Find where the given text appears and provide that cell's center as (X, Y) coordinate. 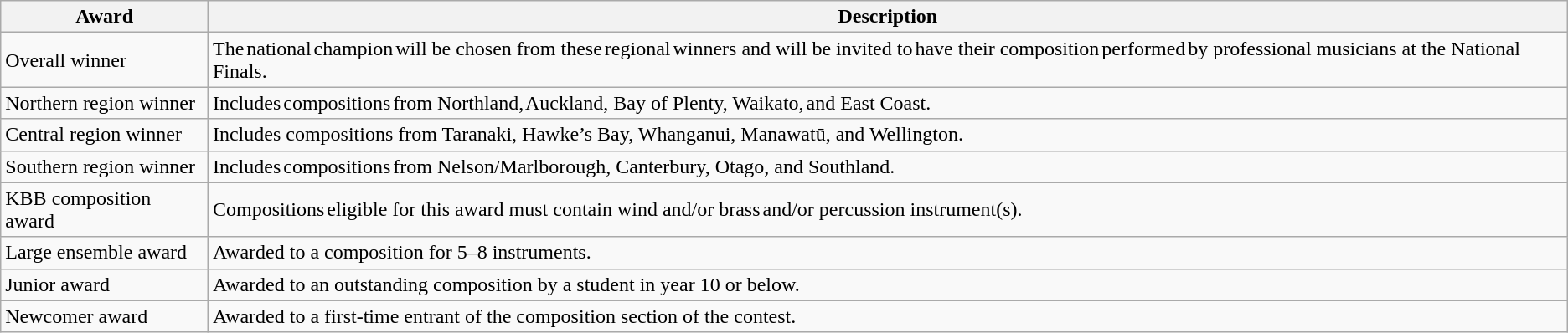
Awarded to a composition for 5–8 instruments. (888, 253)
Northern region winner (105, 103)
Overall winner (105, 60)
Description (888, 17)
Includes compositions from Nelson/Marlborough, Canterbury, Otago, and Southland. (888, 166)
Includes compositions from Northland, Auckland, Bay of Plenty, Waikato, and East Coast. (888, 103)
Southern region winner (105, 166)
Central region winner (105, 135)
Awarded to a first-time entrant of the composition section of the contest. (888, 316)
Newcomer award (105, 316)
Compositions eligible for this award must contain wind and/or brass and/or percussion instrument(s). (888, 209)
Junior award (105, 284)
Awarded to an outstanding composition by a student in year 10 or below. (888, 284)
KBB composition award (105, 209)
Includes compositions from Taranaki, Hawke’s Bay, Whanganui, Manawatū, and Wellington. (888, 135)
Large ensemble award (105, 253)
Award (105, 17)
